Output the [X, Y] coordinate of the center of the cell containing the given text.  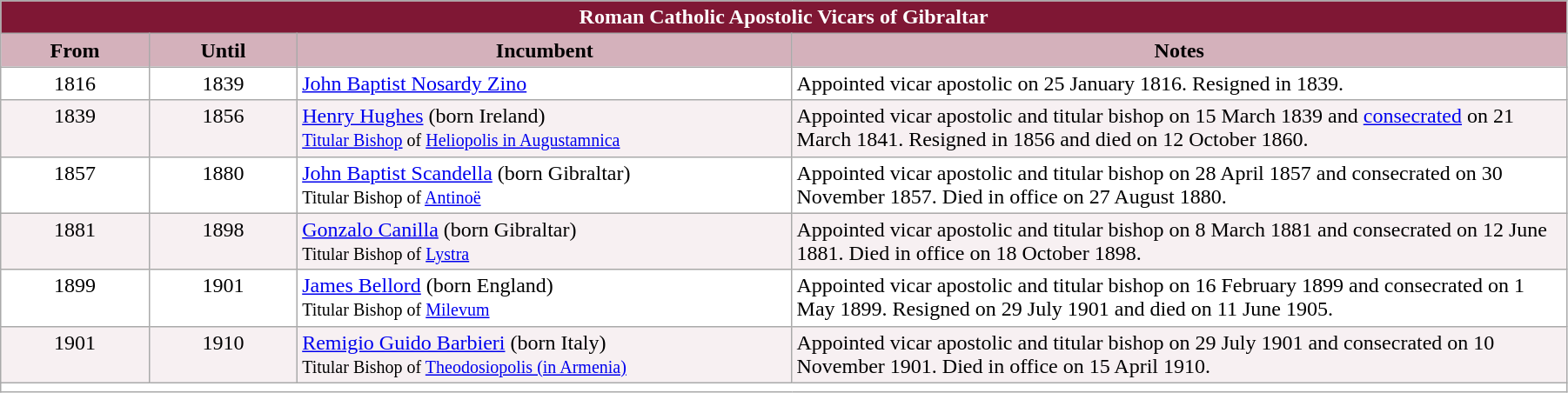
Until [223, 50]
From [75, 50]
1910 [223, 355]
Incumbent [545, 50]
1898 [223, 242]
1881 [75, 242]
Appointed vicar apostolic on 25 January 1816. Resigned in 1839. [1179, 83]
Appointed vicar apostolic and titular bishop on 15 March 1839 and consecrated on 21 March 1841. Resigned in 1856 and died on 12 October 1860. [1179, 129]
1880 [223, 184]
Henry Hughes (born Ireland)Titular Bishop of Heliopolis in Augustamnica [545, 129]
Appointed vicar apostolic and titular bishop on 8 March 1881 and consecrated on 12 June 1881. Died in office on 18 October 1898. [1179, 242]
Appointed vicar apostolic and titular bishop on 16 February 1899 and consecrated on 1 May 1899. Resigned on 29 July 1901 and died on 11 June 1905. [1179, 297]
1857 [75, 184]
Appointed vicar apostolic and titular bishop on 28 April 1857 and consecrated on 30 November 1857. Died in office on 27 August 1880. [1179, 184]
1856 [223, 129]
Roman Catholic Apostolic Vicars of Gibraltar [784, 17]
1816 [75, 83]
John Baptist Nosardy Zino [545, 83]
John Baptist Scandella (born Gibraltar)Titular Bishop of Antinoë [545, 184]
Appointed vicar apostolic and titular bishop on 29 July 1901 and consecrated on 10 November 1901. Died in office on 15 April 1910. [1179, 355]
Gonzalo Canilla (born Gibraltar)Titular Bishop of Lystra [545, 242]
Notes [1179, 50]
1899 [75, 297]
James Bellord (born England)Titular Bishop of Milevum [545, 297]
Remigio Guido Barbieri (born Italy)Titular Bishop of Theodosiopolis (in Armenia) [545, 355]
